For the text-containing cell, return its midpoint in (x, y) coordinate format. 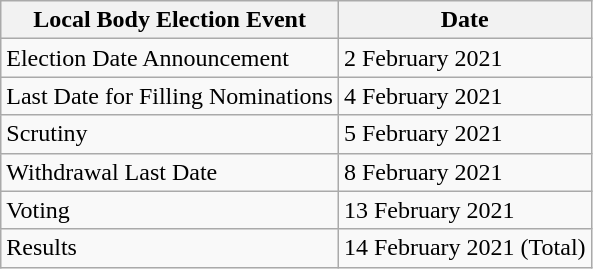
Date (464, 20)
8 February 2021 (464, 172)
Last Date for Filling Nominations (170, 96)
Election Date Announcement (170, 58)
13 February 2021 (464, 210)
4 February 2021 (464, 96)
Scrutiny (170, 134)
14 February 2021 (Total) (464, 248)
Results (170, 248)
Local Body Election Event (170, 20)
2 February 2021 (464, 58)
Voting (170, 210)
5 February 2021 (464, 134)
Withdrawal Last Date (170, 172)
